Provide the [x, y] coordinate of the cell's center where the given text is located.  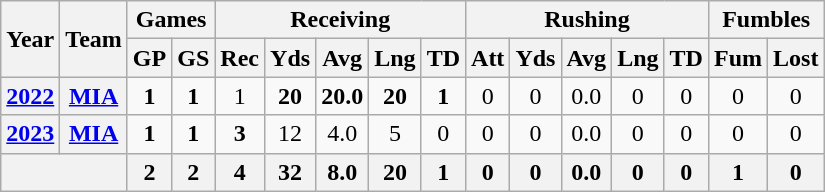
GS [194, 58]
8.0 [342, 172]
32 [290, 172]
Fumbles [766, 20]
Team [94, 39]
Lost [796, 58]
4 [240, 172]
2023 [30, 134]
4.0 [342, 134]
5 [395, 134]
Receiving [340, 20]
2022 [30, 96]
20.0 [342, 96]
Fum [738, 58]
12 [290, 134]
Year [30, 39]
GP [149, 58]
3 [240, 134]
Att [488, 58]
Rec [240, 58]
Games [170, 20]
Rushing [588, 20]
